Locate the cell with the specified text and output its (x, y) center coordinate. 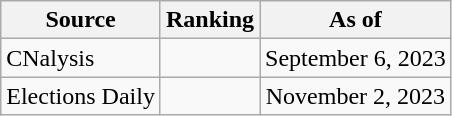
November 2, 2023 (356, 96)
Ranking (210, 20)
September 6, 2023 (356, 58)
CNalysis (81, 58)
Source (81, 20)
Elections Daily (81, 96)
As of (356, 20)
